Identify which cell holds the provided text, then report its [x, y] central coordinate. 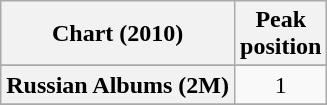
1 [281, 85]
Peakposition [281, 34]
Chart (2010) [118, 34]
Russian Albums (2M) [118, 85]
